Pinpoint the cell where the given text exists, returning its [X, Y] midpoint coordinate. 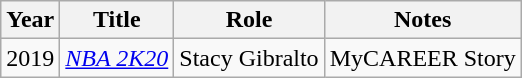
Stacy Gibralto [249, 58]
NBA 2K20 [117, 58]
Title [117, 20]
Role [249, 20]
2019 [30, 58]
MyCAREER Story [422, 58]
Notes [422, 20]
Year [30, 20]
